Provide the [x, y] coordinate of the cell's center where the given text is located.  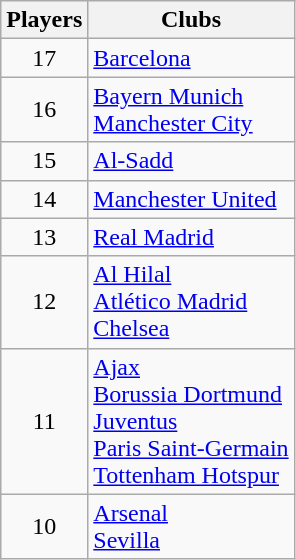
Real Madrid [191, 237]
17 [44, 58]
12 [44, 302]
16 [44, 110]
11 [44, 421]
Manchester United [191, 199]
15 [44, 161]
10 [44, 526]
Arsenal Sevilla [191, 526]
Al Hilal Atlético Madrid Chelsea [191, 302]
13 [44, 237]
Ajax Borussia Dortmund Juventus Paris Saint-Germain Tottenham Hotspur [191, 421]
Al-Sadd [191, 161]
Players [44, 20]
Bayern Munich Manchester City [191, 110]
Barcelona [191, 58]
14 [44, 199]
Clubs [191, 20]
